Capture the cell that displays the provided text and extract its [X, Y] central coordinate. 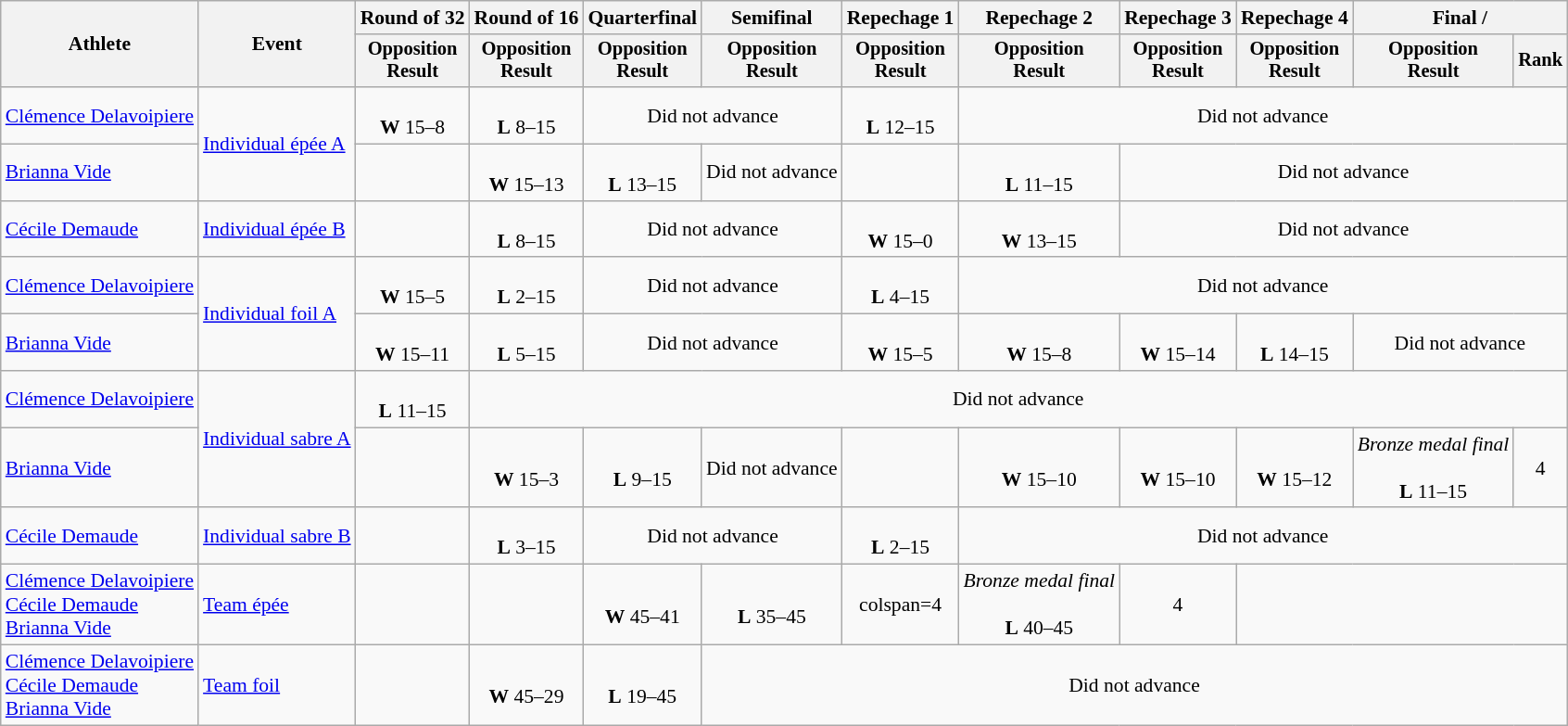
L 13–15 [642, 172]
Repechage 4 [1295, 18]
Event [277, 45]
W 15–14 [1178, 343]
Round of 16 [526, 18]
Athlete [100, 45]
Repechage 2 [1039, 18]
W 45–41 [642, 605]
Repechage 1 [901, 18]
W 15–3 [526, 467]
Team foil [277, 686]
W 15–12 [1295, 467]
Bronze medal finalL 11–15 [1434, 467]
Rank [1540, 61]
Bronze medal finalL 40–45 [1039, 605]
W 45–29 [526, 686]
W 15–0 [901, 230]
Round of 32 [413, 18]
L 19–45 [642, 686]
L 5–15 [526, 343]
Individual épée A [277, 144]
Individual sabre B [277, 536]
L 12–15 [901, 115]
colspan=4 [901, 605]
W 15–13 [526, 172]
L 3–15 [526, 536]
W 15–11 [413, 343]
Individual foil A [277, 314]
Individual épée B [277, 230]
Final / [1461, 18]
Quarterfinal [642, 18]
L 4–15 [901, 286]
Repechage 3 [1178, 18]
L 35–45 [772, 605]
Semifinal [772, 18]
Individual sabre A [277, 439]
L 14–15 [1295, 343]
W 13–15 [1039, 230]
L 9–15 [642, 467]
Team épée [277, 605]
